Output the (x, y) coordinate of the center of the cell containing the given text.  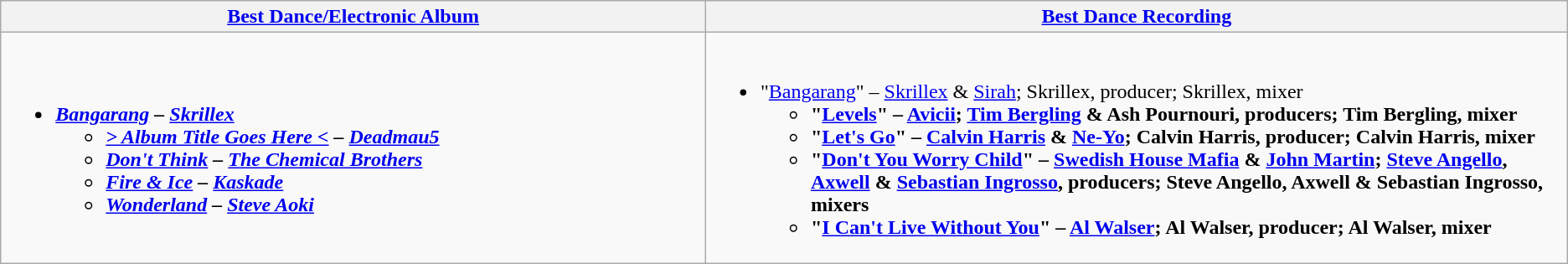
Best Dance/Electronic Album (353, 17)
Best Dance Recording (1136, 17)
Bangarang – Skrillex> Album Title Goes Here < – Deadmau5Don't Think – The Chemical BrothersFire & Ice – KaskadeWonderland – Steve Aoki (353, 148)
